Detect which cell encompasses the target text, then output its [x, y] center coordinate. 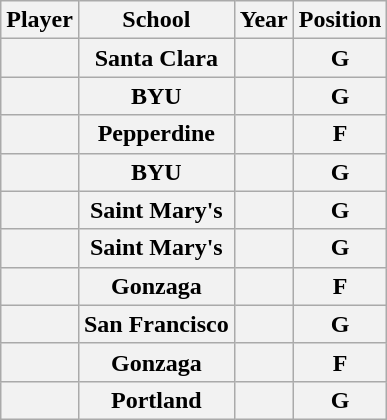
Pepperdine [156, 134]
San Francisco [156, 324]
School [156, 20]
Player [40, 20]
Year [264, 20]
Santa Clara [156, 58]
Position [340, 20]
Portland [156, 400]
